Determine the (X, Y) coordinate at the center of the cell enclosing the given text.  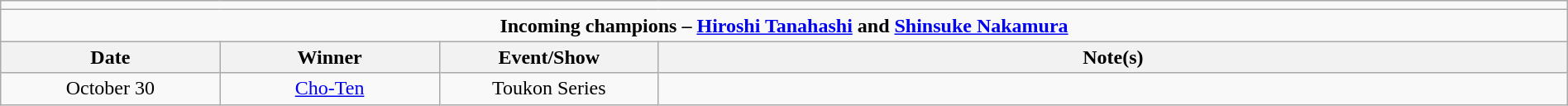
Event/Show (549, 57)
Toukon Series (549, 89)
Cho-Ten (329, 89)
Winner (329, 57)
Date (111, 57)
Note(s) (1113, 57)
October 30 (111, 89)
Incoming champions – Hiroshi Tanahashi and Shinsuke Nakamura (784, 26)
